Return the (x, y) coordinate for the center point of the cell that contains the specified text.  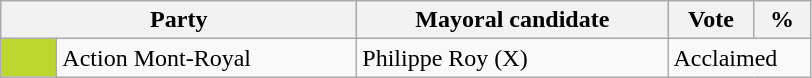
Party (179, 20)
Action Mont-Royal (207, 58)
Vote (711, 20)
Mayoral candidate (512, 20)
Acclaimed (739, 58)
Philippe Roy (X) (512, 58)
% (782, 20)
